Find where the given text appears and provide that cell's center as (X, Y) coordinate. 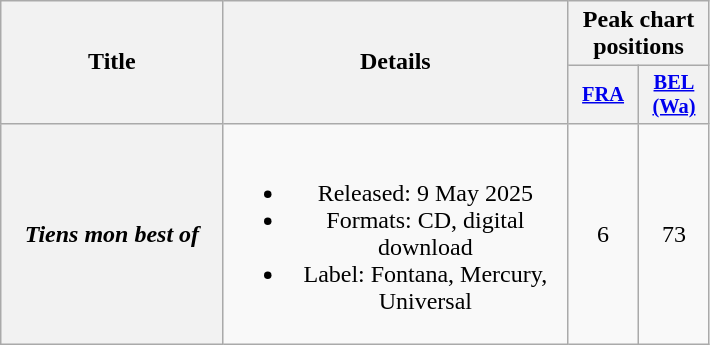
Peak chart positions (639, 34)
Details (396, 62)
73 (674, 234)
Tiens mon best of (112, 234)
FRA (604, 95)
Released: 9 May 2025Formats: CD, digital downloadLabel: Fontana, Mercury, Universal (396, 234)
6 (604, 234)
Title (112, 62)
BEL(Wa) (674, 95)
